Find where the given text appears and provide that cell's center as [X, Y] coordinate. 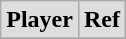
Ref [102, 20]
Player [40, 20]
